For the text-containing cell, return its midpoint in [x, y] coordinate format. 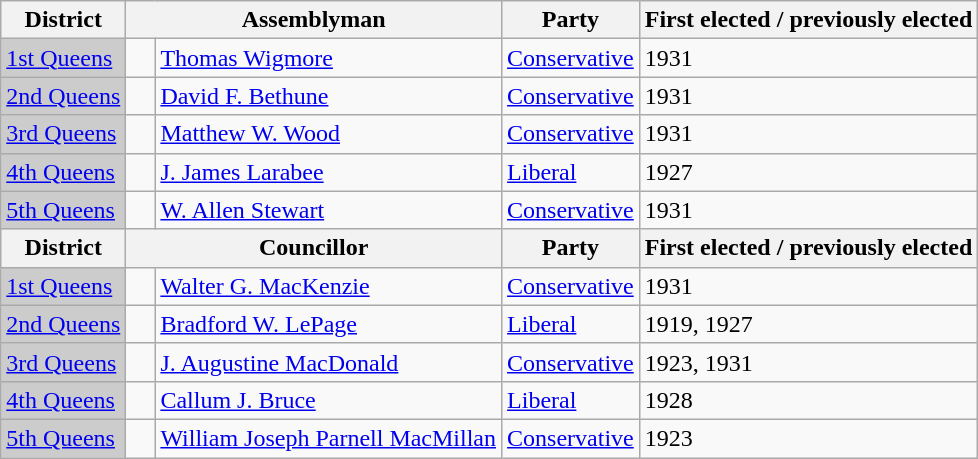
David F. Bethune [328, 96]
Councillor [314, 248]
Callum J. Bruce [328, 400]
J. James Larabee [328, 172]
1923 [808, 438]
1923, 1931 [808, 362]
Walter G. MacKenzie [328, 286]
1919, 1927 [808, 324]
Matthew W. Wood [328, 134]
William Joseph Parnell MacMillan [328, 438]
W. Allen Stewart [328, 210]
1927 [808, 172]
1928 [808, 400]
J. Augustine MacDonald [328, 362]
Thomas Wigmore [328, 58]
Bradford W. LePage [328, 324]
Assemblyman [314, 20]
